Determine the [X, Y] coordinate at the center of the cell enclosing the given text.  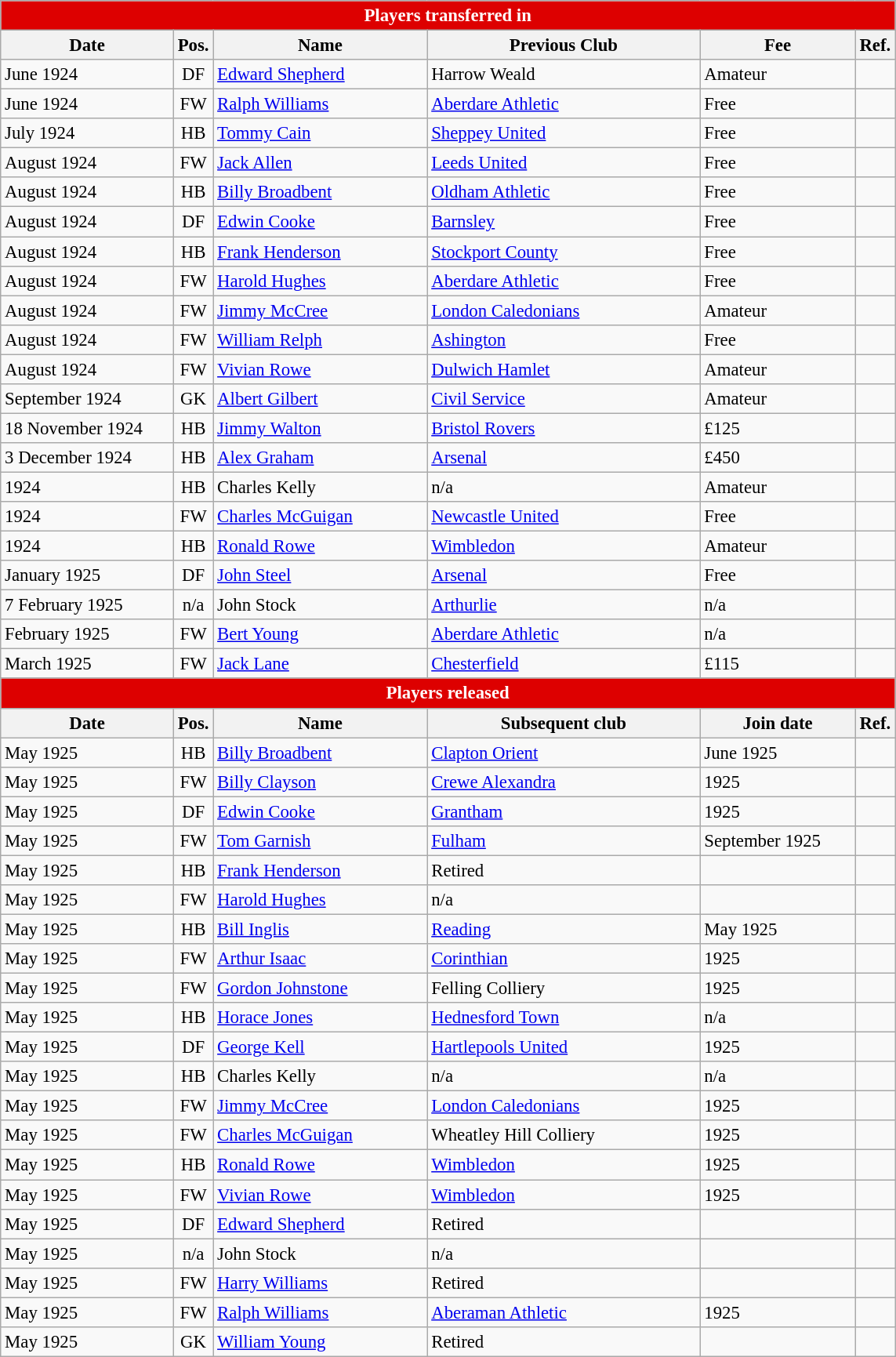
March 1925 [88, 664]
Oldham Athletic [564, 192]
£450 [778, 458]
Albert Gilbert [320, 399]
Jack Allen [320, 163]
Bristol Rovers [564, 428]
Sheppey United [564, 133]
Grantham [564, 811]
Dulwich Hamlet [564, 369]
Hednesford Town [564, 1018]
Corinthian [564, 959]
£125 [778, 428]
Fulham [564, 841]
September 1924 [88, 399]
Arthur Isaac [320, 959]
Bert Young [320, 634]
Arthurlie [564, 605]
February 1925 [88, 634]
Bill Inglis [320, 929]
Ashington [564, 339]
Harry Williams [320, 1283]
Stockport County [564, 252]
William Young [320, 1342]
Barnsley [564, 222]
Horace Jones [320, 1018]
Felling Colliery [564, 989]
Tom Garnish [320, 841]
Chesterfield [564, 664]
Civil Service [564, 399]
Leeds United [564, 163]
Tommy Cain [320, 133]
Jimmy Walton [320, 428]
Aberaman Athletic [564, 1312]
George Kell [320, 1047]
£115 [778, 664]
June 1925 [778, 753]
7 February 1925 [88, 605]
Players transferred in [448, 16]
Clapton Orient [564, 753]
3 December 1924 [88, 458]
Billy Clayson [320, 782]
Newcastle United [564, 517]
Previous Club [564, 45]
September 1925 [778, 841]
Subsequent club [564, 723]
William Relph [320, 339]
Fee [778, 45]
January 1925 [88, 575]
18 November 1924 [88, 428]
Harrow Weald [564, 74]
Reading [564, 929]
Jack Lane [320, 664]
Alex Graham [320, 458]
Hartlepools United [564, 1047]
Crewe Alexandra [564, 782]
Players released [448, 694]
Gordon Johnstone [320, 989]
Join date [778, 723]
John Steel [320, 575]
Wheatley Hill Colliery [564, 1136]
July 1924 [88, 133]
